Scan for the cell matching the given text and deliver its [X, Y] coordinate at center. 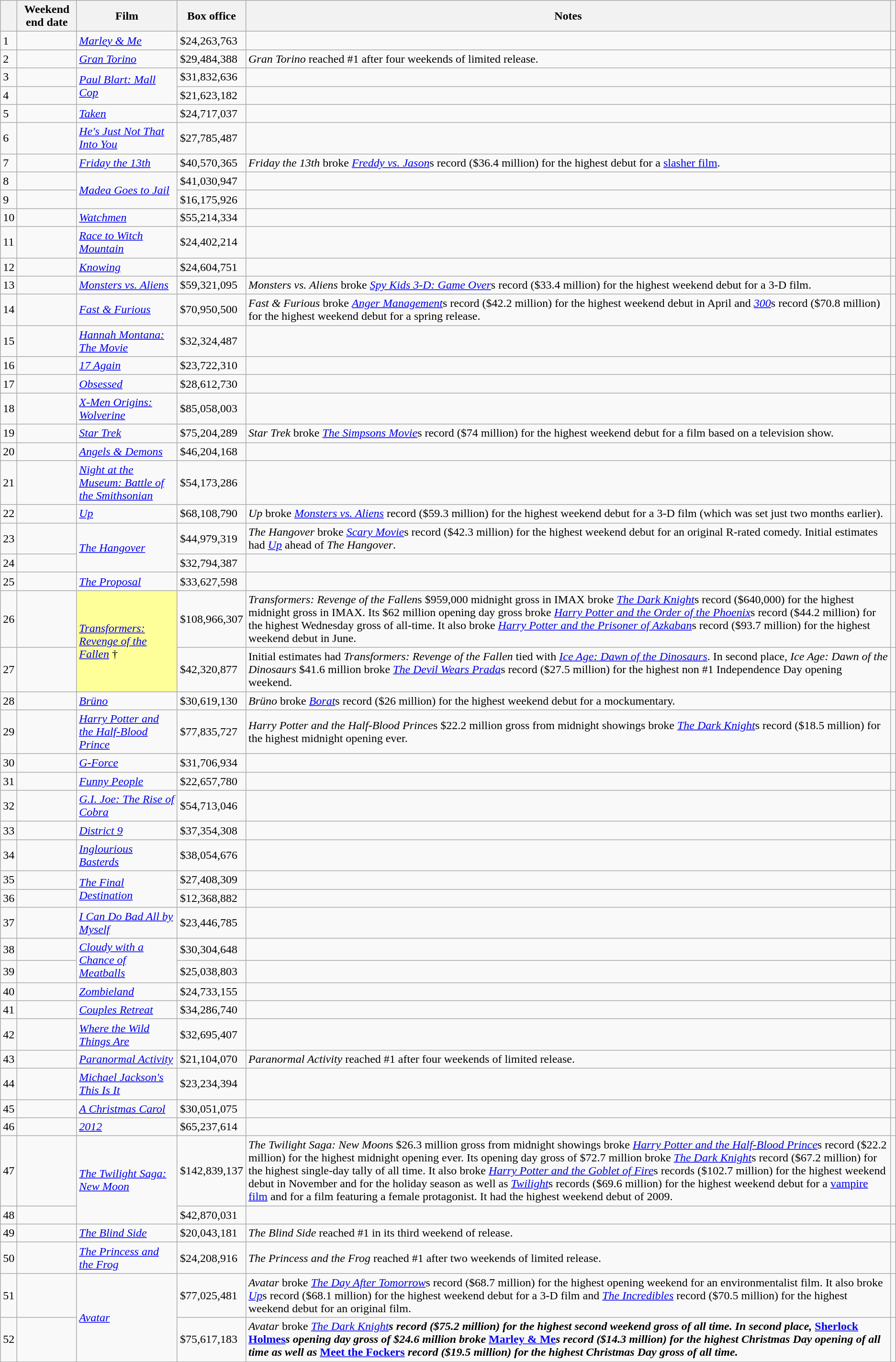
$85,058,003 [212, 409]
Hannah Montana: The Movie [127, 341]
18 [9, 409]
2 [9, 59]
$21,623,182 [212, 95]
34 [9, 855]
$65,237,614 [212, 1127]
$54,173,286 [212, 483]
49 [9, 1233]
X-Men Origins: Wolverine [127, 409]
13 [9, 285]
$77,835,727 [212, 732]
$32,324,487 [212, 341]
Brüno [127, 700]
4 [9, 95]
Taken [127, 113]
Angels & Demons [127, 451]
$59,321,095 [212, 285]
Michael Jackson's This Is It [127, 1084]
Friday the 13th [127, 163]
$42,320,877 [212, 669]
$30,051,075 [212, 1108]
$38,054,676 [212, 855]
17 Again [127, 366]
$27,408,309 [212, 880]
The Princess and the Frog [127, 1258]
$24,402,214 [212, 242]
Film [127, 16]
12 [9, 267]
$27,785,487 [212, 138]
42 [9, 1034]
14 [9, 310]
The Blind Side reached #1 in its third weekend of release. [568, 1233]
15 [9, 341]
5 [9, 113]
24 [9, 563]
Avatar [127, 1317]
44 [9, 1084]
$12,368,882 [212, 898]
$24,208,916 [212, 1258]
$22,657,780 [212, 781]
Gran Torino [127, 59]
Monsters vs. Aliens broke Spy Kids 3-D: Game Overs record ($33.4 million) for the highest weekend debut for a 3-D film. [568, 285]
Night at the Museum: Battle of the Smithsonian [127, 483]
11 [9, 242]
$70,950,500 [212, 310]
District 9 [127, 831]
17 [9, 384]
$25,038,803 [212, 971]
$28,612,730 [212, 384]
The Blind Side [127, 1233]
1 [9, 41]
Notes [568, 16]
20 [9, 451]
47 [9, 1171]
Fast & Furious [127, 310]
Friday the 13th broke Freddy vs. Jasons record ($36.4 million) for the highest debut for a slasher film. [568, 163]
28 [9, 700]
37 [9, 923]
$77,025,481 [212, 1295]
$41,030,947 [212, 181]
3 [9, 77]
He's Just Not That Into You [127, 138]
$23,722,310 [212, 366]
33 [9, 831]
25 [9, 581]
38 [9, 949]
$54,713,046 [212, 806]
The Twilight Saga: New Moon [127, 1180]
48 [9, 1215]
$23,234,394 [212, 1084]
Inglourious Basterds [127, 855]
G.I. Joe: The Rise of Cobra [127, 806]
Star Trek broke The Simpsons Movies record ($74 million) for the highest weekend debut for a film based on a television show. [568, 433]
I Can Do Bad All by Myself [127, 923]
50 [9, 1258]
Star Trek [127, 433]
Cloudy with a Chance of Meatballs [127, 960]
45 [9, 1108]
$34,286,740 [212, 1010]
$24,717,037 [212, 113]
29 [9, 732]
41 [9, 1010]
Knowing [127, 267]
$40,570,365 [212, 163]
Box office [212, 16]
35 [9, 880]
$142,839,137 [212, 1171]
52 [9, 1339]
Up broke Monsters vs. Aliens record ($59.3 million) for the highest weekend debut for a 3-D film (which was set just two months earlier). [568, 514]
$16,175,926 [212, 199]
6 [9, 138]
Up [127, 514]
30 [9, 763]
G-Force [127, 763]
$32,794,387 [212, 563]
21 [9, 483]
$37,354,308 [212, 831]
9 [9, 199]
Watchmen [127, 217]
Marley & Me [127, 41]
$23,446,785 [212, 923]
Where the Wild Things Are [127, 1034]
2012 [127, 1127]
$31,832,636 [212, 77]
Weekend end date [47, 16]
27 [9, 669]
A Christmas Carol [127, 1108]
$21,104,070 [212, 1059]
$31,706,934 [212, 763]
23 [9, 538]
$29,484,388 [212, 59]
The Hangover [127, 548]
10 [9, 217]
51 [9, 1295]
$108,966,307 [212, 619]
Brüno broke Borats record ($26 million) for the highest weekend debut for a mockumentary. [568, 700]
The Proposal [127, 581]
Madea Goes to Jail [127, 190]
$68,108,790 [212, 514]
$30,304,648 [212, 949]
$20,043,181 [212, 1233]
40 [9, 991]
Harry Potter and the Half-Blood Prince [127, 732]
Couples Retreat [127, 1010]
$33,627,598 [212, 581]
Monsters vs. Aliens [127, 285]
The Princess and the Frog reached #1 after two weekends of limited release. [568, 1258]
$24,733,155 [212, 991]
31 [9, 781]
39 [9, 971]
32 [9, 806]
$46,204,168 [212, 451]
8 [9, 181]
Gran Torino reached #1 after four weekends of limited release. [568, 59]
Paranormal Activity reached #1 after four weekends of limited release. [568, 1059]
Paul Blart: Mall Cop [127, 86]
Funny People [127, 781]
$32,695,407 [212, 1034]
Race to Witch Mountain [127, 242]
26 [9, 619]
22 [9, 514]
16 [9, 366]
Paranormal Activity [127, 1059]
7 [9, 163]
$24,263,763 [212, 41]
46 [9, 1127]
Zombieland [127, 991]
36 [9, 898]
$44,979,319 [212, 538]
Transformers: Revenge of the Fallen † [127, 641]
$55,214,334 [212, 217]
$30,619,130 [212, 700]
Obsessed [127, 384]
$75,617,183 [212, 1339]
$75,204,289 [212, 433]
19 [9, 433]
$42,870,031 [212, 1215]
$24,604,751 [212, 267]
43 [9, 1059]
The Final Destination [127, 889]
